Capture the cell that displays the provided text and extract its [x, y] central coordinate. 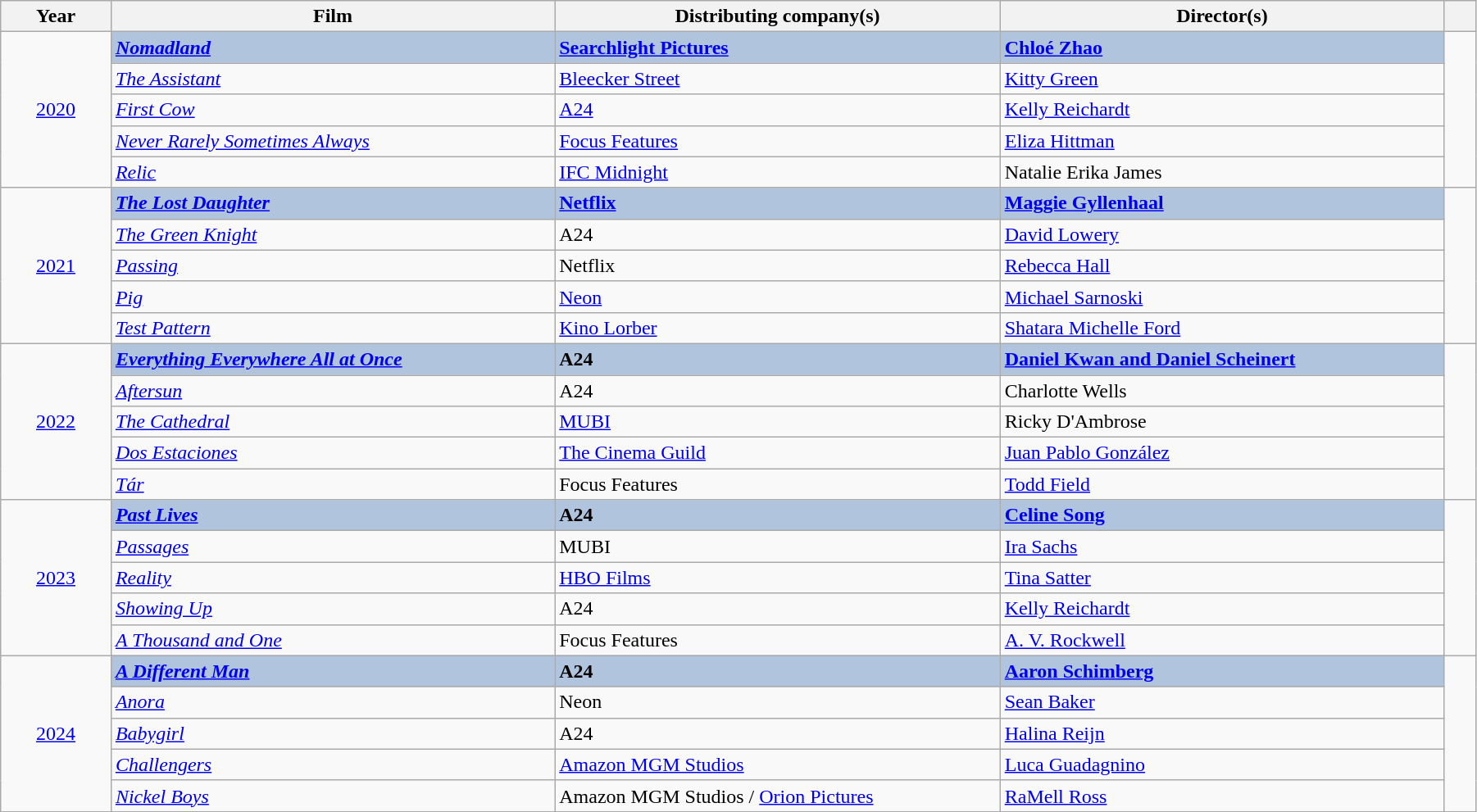
The Cathedral [333, 422]
A Different Man [333, 671]
Natalie Erika James [1221, 172]
2023 [56, 578]
Relic [333, 172]
Aftersun [333, 391]
The Cinema Guild [777, 453]
Shatara Michelle Ford [1221, 328]
Director(s) [1221, 16]
Halina Reijn [1221, 733]
Ira Sachs [1221, 547]
Test Pattern [333, 328]
Kitty Green [1221, 79]
The Lost Daughter [333, 203]
Pig [333, 297]
Tár [333, 484]
The Assistant [333, 79]
Kino Lorber [777, 328]
Amazon MGM Studios [777, 764]
HBO Films [777, 578]
Daniel Kwan and Daniel Scheinert [1221, 359]
Passages [333, 547]
Never Rarely Sometimes Always [333, 141]
Chloé Zhao [1221, 48]
Tina Satter [1221, 578]
Bleecker Street [777, 79]
A. V. Rockwell [1221, 640]
Nomadland [333, 48]
Celine Song [1221, 515]
Distributing company(s) [777, 16]
Eliza Hittman [1221, 141]
RaMell Ross [1221, 796]
Todd Field [1221, 484]
Ricky D'Ambrose [1221, 422]
2020 [56, 110]
2024 [56, 733]
Babygirl [333, 733]
Michael Sarnoski [1221, 297]
Maggie Gyllenhaal [1221, 203]
Passing [333, 265]
David Lowery [1221, 234]
2022 [56, 421]
Year [56, 16]
Searchlight Pictures [777, 48]
Film [333, 16]
Everything Everywhere All at Once [333, 359]
Charlotte Wells [1221, 391]
2021 [56, 265]
Challengers [333, 764]
Aaron Schimberg [1221, 671]
First Cow [333, 110]
Amazon MGM Studios / Orion Pictures [777, 796]
A Thousand and One [333, 640]
Past Lives [333, 515]
Luca Guadagnino [1221, 764]
Showing Up [333, 609]
Juan Pablo González [1221, 453]
Dos Estaciones [333, 453]
Rebecca Hall [1221, 265]
Reality [333, 578]
IFC Midnight [777, 172]
Nickel Boys [333, 796]
The Green Knight [333, 234]
Sean Baker [1221, 702]
Anora [333, 702]
